Extract the (X, Y) coordinate from the center of the cell holding the provided text.  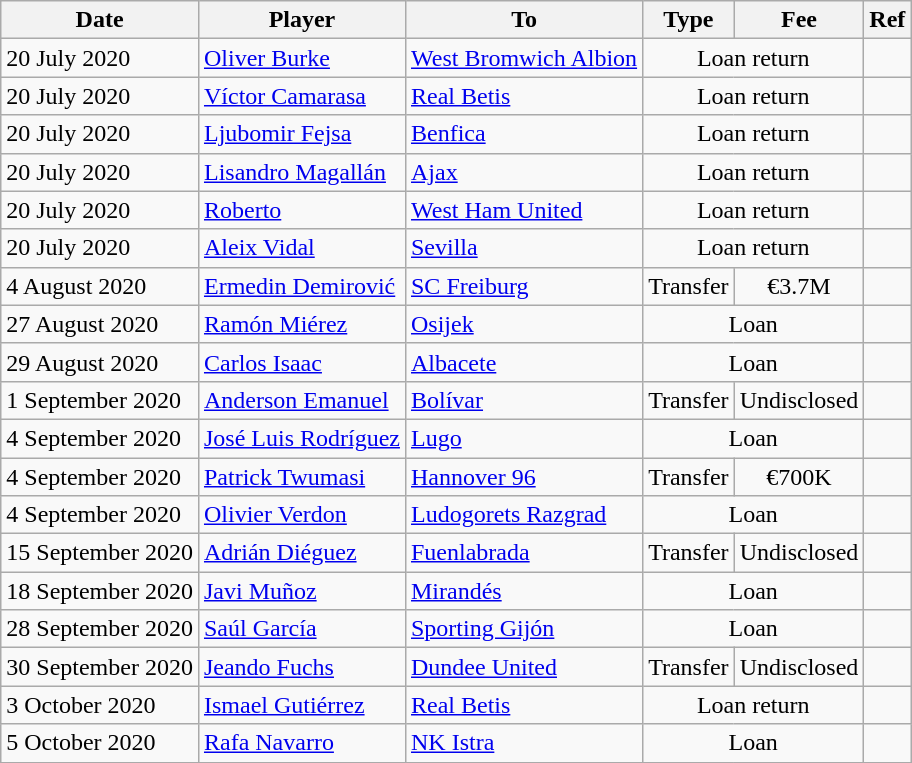
Fuenlabrada (524, 553)
Sevilla (524, 248)
NK Istra (524, 743)
Carlos Isaac (302, 362)
Dundee United (524, 667)
Type (689, 20)
Aleix Vidal (302, 248)
Osijek (524, 324)
Lugo (524, 438)
West Bromwich Albion (524, 58)
29 August 2020 (100, 362)
Fee (799, 20)
3 October 2020 (100, 705)
Jeando Fuchs (302, 667)
Ludogorets Razgrad (524, 515)
Player (302, 20)
Víctor Camarasa (302, 96)
Ljubomir Fejsa (302, 134)
4 August 2020 (100, 286)
Adrián Diéguez (302, 553)
15 September 2020 (100, 553)
27 August 2020 (100, 324)
Benfica (524, 134)
Rafa Navarro (302, 743)
Mirandés (524, 591)
1 September 2020 (100, 400)
Ermedin Demirović (302, 286)
Albacete (524, 362)
30 September 2020 (100, 667)
Patrick Twumasi (302, 477)
Lisandro Magallán (302, 172)
Ismael Gutiérrez (302, 705)
Javi Muñoz (302, 591)
Ref (888, 20)
18 September 2020 (100, 591)
Date (100, 20)
5 October 2020 (100, 743)
Roberto (302, 210)
Anderson Emanuel (302, 400)
28 September 2020 (100, 629)
SC Freiburg (524, 286)
€3.7M (799, 286)
West Ham United (524, 210)
Sporting Gijón (524, 629)
Oliver Burke (302, 58)
€700K (799, 477)
Olivier Verdon (302, 515)
Hannover 96 (524, 477)
Ramón Miérez (302, 324)
To (524, 20)
Saúl García (302, 629)
Ajax (524, 172)
Bolívar (524, 400)
José Luis Rodríguez (302, 438)
